For the text-containing cell, return its midpoint in (x, y) coordinate format. 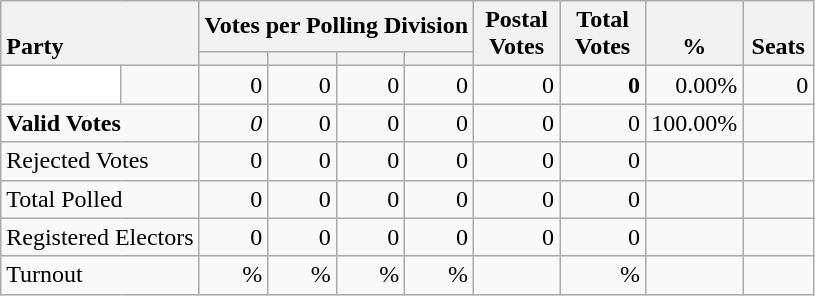
Total Polled (100, 199)
Party (100, 34)
0.00% (694, 85)
Total Votes (603, 34)
100.00% (694, 123)
Rejected Votes (100, 161)
Seats (778, 34)
Registered Electors (100, 237)
PostalVotes (517, 34)
Valid Votes (100, 123)
Turnout (100, 275)
Votes per Polling Division (336, 26)
